Search for the cell housing the specified text and yield its [X, Y] center coordinate. 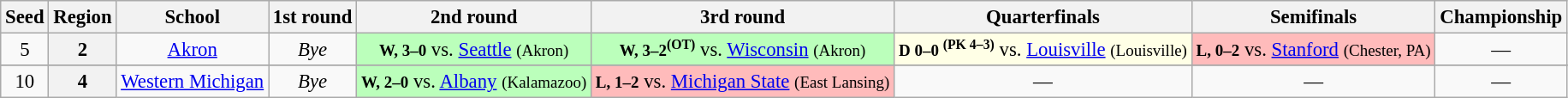
W, 3–2(OT) vs. Wisconsin (Akron) [743, 50]
Akron [193, 50]
1st round [313, 17]
Quarterfinals [1043, 17]
Region [82, 17]
School [193, 17]
Championship [1501, 17]
Semifinals [1313, 17]
D 0–0 (PK 4–3) vs. Louisville (Louisville) [1043, 50]
5 [25, 50]
L, 1–2 vs. Michigan State (East Lansing) [743, 82]
W, 2–0 vs. Albany (Kalamazoo) [474, 82]
L, 0–2 vs. Stanford (Chester, PA) [1313, 50]
3rd round [743, 17]
W, 3–0 vs. Seattle (Akron) [474, 50]
10 [25, 82]
Western Michigan [193, 82]
4 [82, 82]
Seed [25, 17]
2nd round [474, 17]
2 [82, 50]
